Extract the [x, y] coordinate from the center of the cell holding the provided text.  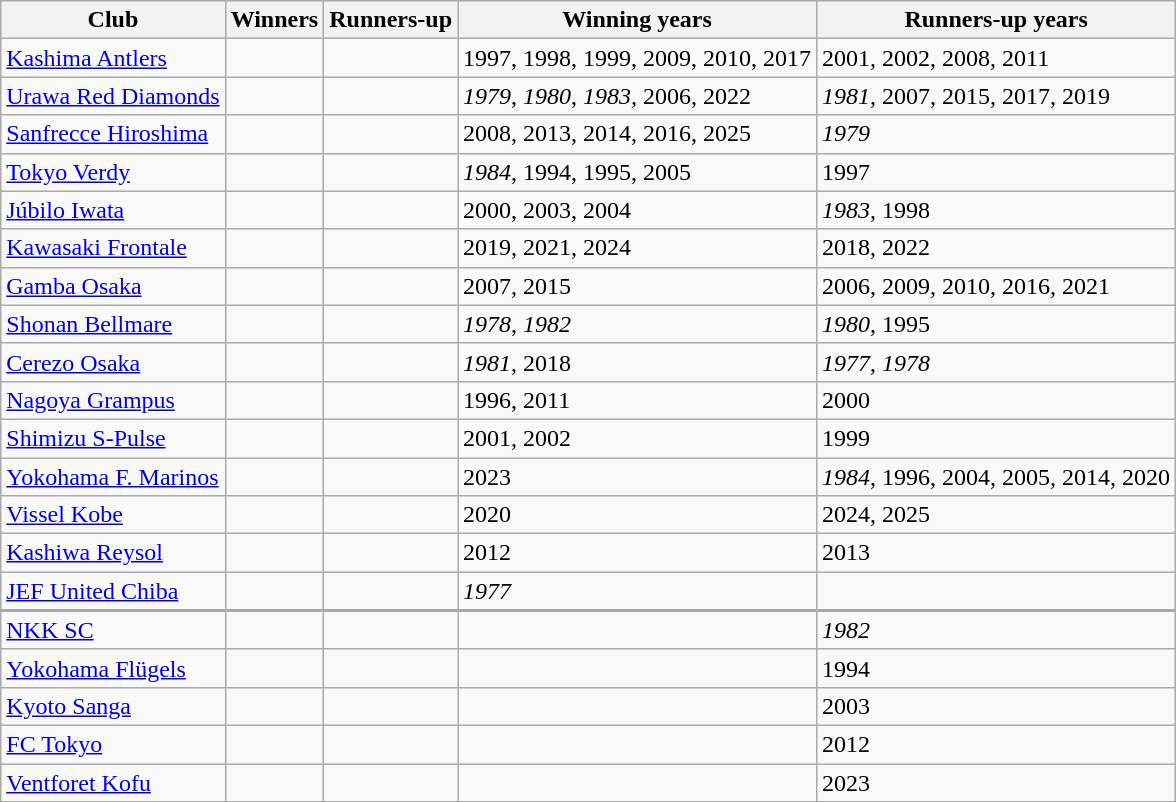
1981, 2018 [638, 362]
1996, 2011 [638, 400]
Winning years [638, 20]
2000, 2003, 2004 [638, 210]
Kashiwa Reysol [113, 553]
NKK SC [113, 630]
2008, 2013, 2014, 2016, 2025 [638, 134]
2003 [996, 706]
Kashima Antlers [113, 58]
Yokohama Flügels [113, 668]
1977 [638, 592]
1978, 1982 [638, 324]
1999 [996, 438]
2018, 2022 [996, 248]
2006, 2009, 2010, 2016, 2021 [996, 286]
1979 [996, 134]
2007, 2015 [638, 286]
Ventforet Kofu [113, 783]
1982 [996, 630]
1980, 1995 [996, 324]
Shimizu S-Pulse [113, 438]
Shonan Bellmare [113, 324]
2001, 2002, 2008, 2011 [996, 58]
Kyoto Sanga [113, 706]
Club [113, 20]
Sanfrecce Hiroshima [113, 134]
1977, 1978 [996, 362]
2024, 2025 [996, 515]
Winners [274, 20]
Yokohama F. Marinos [113, 477]
1997 [996, 172]
Runners-up years [996, 20]
2019, 2021, 2024 [638, 248]
Nagoya Grampus [113, 400]
Júbilo Iwata [113, 210]
Gamba Osaka [113, 286]
1979, 1980, 1983, 2006, 2022 [638, 96]
1984, 1996, 2004, 2005, 2014, 2020 [996, 477]
Cerezo Osaka [113, 362]
Vissel Kobe [113, 515]
JEF United Chiba [113, 592]
2001, 2002 [638, 438]
1984, 1994, 1995, 2005 [638, 172]
1997, 1998, 1999, 2009, 2010, 2017 [638, 58]
1981, 2007, 2015, 2017, 2019 [996, 96]
Urawa Red Diamonds [113, 96]
Tokyo Verdy [113, 172]
1994 [996, 668]
2013 [996, 553]
1983, 1998 [996, 210]
2000 [996, 400]
Runners-up [391, 20]
FC Tokyo [113, 744]
Kawasaki Frontale [113, 248]
2020 [638, 515]
